Determine the (X, Y) coordinate at the center of the cell enclosing the given text.  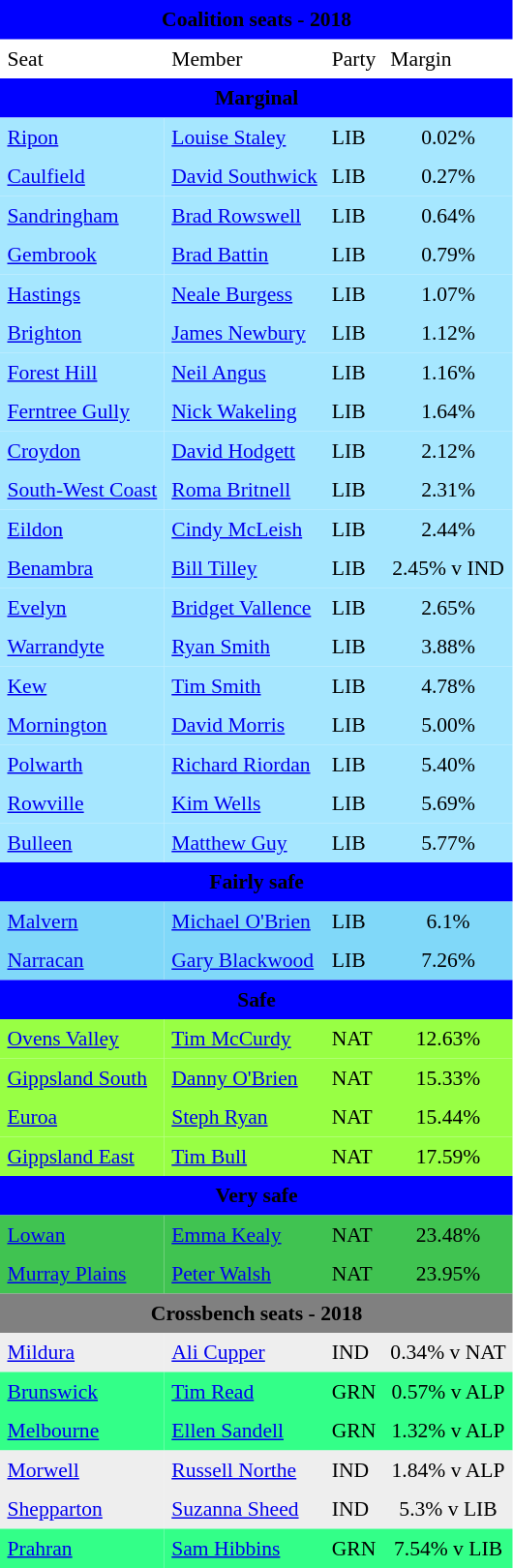
Tim Bull (244, 1156)
Safe (256, 999)
Michael O'Brien (244, 920)
Mornington (82, 725)
2.45% v IND (448, 568)
6.1% (448, 920)
5.00% (448, 725)
5.3% v LIB (448, 1509)
David Morris (244, 725)
Bill Tilley (244, 568)
Brad Battin (244, 255)
Narracan (82, 960)
South-West Coast (82, 490)
Neale Burgess (244, 293)
Fairly safe (256, 882)
Tim Read (244, 1391)
2.12% (448, 450)
Rowville (82, 803)
Warrandyte (82, 647)
Party (354, 58)
Tim McCurdy (244, 1039)
Gippsland East (82, 1156)
5.77% (448, 842)
Kim Wells (244, 803)
4.78% (448, 685)
Bridget Vallence (244, 607)
Sam Hibbins (244, 1548)
1.16% (448, 372)
1.84% v ALP (448, 1469)
Caulfield (82, 176)
Melbourne (82, 1431)
Very safe (256, 1195)
Sandringham (82, 215)
Suzanna Sheed (244, 1509)
Morwell (82, 1469)
Emma Kealy (244, 1234)
Gippsland South (82, 1077)
Ryan Smith (244, 647)
Brighton (82, 333)
Gembrook (82, 255)
Cindy McLeish (244, 528)
Croydon (82, 450)
Bulleen (82, 842)
15.33% (448, 1077)
Shepparton (82, 1509)
Eildon (82, 528)
James Newbury (244, 333)
Hastings (82, 293)
Polwarth (82, 764)
Lowan (82, 1234)
7.54% v LIB (448, 1548)
David Hodgett (244, 450)
1.12% (448, 333)
Benambra (82, 568)
Roma Britnell (244, 490)
Russell Northe (244, 1469)
Ripon (82, 136)
Kew (82, 685)
15.44% (448, 1117)
1.32% v ALP (448, 1431)
Coalition seats - 2018 (256, 19)
3.88% (448, 647)
Mildura (82, 1352)
Seat (82, 58)
Louise Staley (244, 136)
Murray Plains (82, 1274)
2.44% (448, 528)
Ali Cupper (244, 1352)
Tim Smith (244, 685)
Gary Blackwood (244, 960)
2.65% (448, 607)
2.31% (448, 490)
Matthew Guy (244, 842)
0.79% (448, 255)
17.59% (448, 1156)
1.64% (448, 411)
0.02% (448, 136)
David Southwick (244, 176)
Richard Riordan (244, 764)
0.57% v ALP (448, 1391)
1.07% (448, 293)
5.69% (448, 803)
Member (244, 58)
Ovens Valley (82, 1039)
Crossbench seats - 2018 (256, 1312)
Margin (448, 58)
Brad Rowswell (244, 215)
Peter Walsh (244, 1274)
0.34% v NAT (448, 1352)
Brunswick (82, 1391)
0.27% (448, 176)
23.95% (448, 1274)
Ferntree Gully (82, 411)
Nick Wakeling (244, 411)
Steph Ryan (244, 1117)
Euroa (82, 1117)
Marginal (256, 98)
12.63% (448, 1039)
Danny O'Brien (244, 1077)
Prahran (82, 1548)
7.26% (448, 960)
Ellen Sandell (244, 1431)
23.48% (448, 1234)
0.64% (448, 215)
5.40% (448, 764)
Forest Hill (82, 372)
Evelyn (82, 607)
Neil Angus (244, 372)
Malvern (82, 920)
